From the cell containing the given text, extract its center point as (X, Y) coordinate. 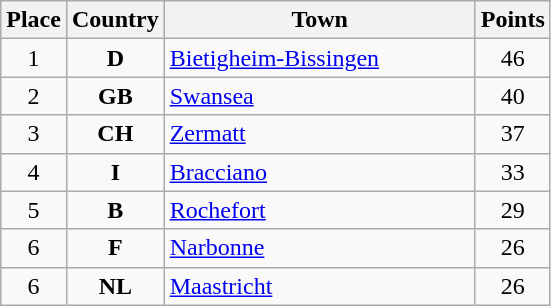
37 (512, 134)
Swansea (320, 96)
Zermatt (320, 134)
Points (512, 20)
GB (115, 96)
4 (34, 172)
33 (512, 172)
Place (34, 20)
Bracciano (320, 172)
5 (34, 210)
I (115, 172)
2 (34, 96)
Country (115, 20)
Bietigheim-Bissingen (320, 58)
46 (512, 58)
Rochefort (320, 210)
Town (320, 20)
Maastricht (320, 286)
F (115, 248)
NL (115, 286)
B (115, 210)
CH (115, 134)
D (115, 58)
29 (512, 210)
40 (512, 96)
Narbonne (320, 248)
1 (34, 58)
3 (34, 134)
